Pinpoint the cell where the given text exists, returning its [x, y] midpoint coordinate. 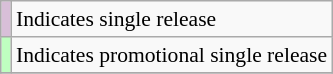
Indicates single release [172, 19]
Indicates promotional single release [172, 55]
